Capture the cell that displays the provided text and extract its (x, y) central coordinate. 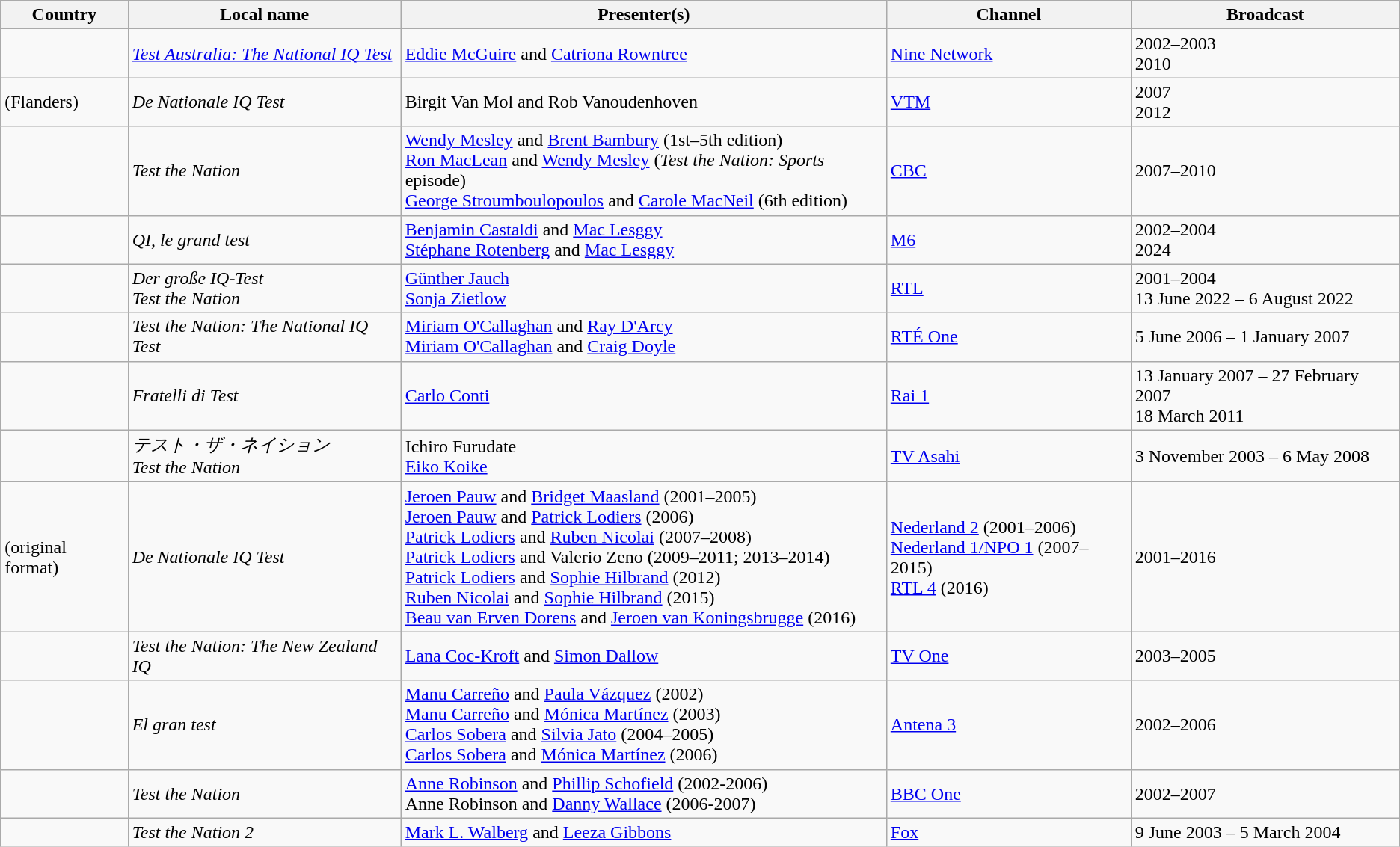
2003–2005 (1265, 656)
Country (64, 15)
Presenter(s) (643, 15)
El gran test (265, 725)
2002–20032010 (1265, 54)
Nine Network (1008, 54)
Nederland 2 (2001–2006) Nederland 1/NPO 1 (2007–2015) RTL 4 (2016) (1008, 557)
BBC One (1008, 794)
M6 (1008, 239)
RTL (1008, 289)
Birgit Van Mol and Rob Vanoudenhoven (643, 102)
Test the Nation 2 (265, 832)
Der große IQ-TestTest the Nation (265, 289)
2002–2007 (1265, 794)
2007–2010 (1265, 170)
Test Australia: The National IQ Test (265, 54)
Channel (1008, 15)
(original format) (64, 557)
20072012 (1265, 102)
Fratelli di Test (265, 395)
2002–2006 (1265, 725)
2001–200413 June 2022 – 6 August 2022 (1265, 289)
Lana Coc-Kroft and Simon Dallow (643, 656)
TV Asahi (1008, 456)
Anne Robinson and Phillip Schofield (2002-2006)Anne Robinson and Danny Wallace (2006-2007) (643, 794)
Rai 1 (1008, 395)
Broadcast (1265, 15)
Ichiro FurudateEiko Koike (643, 456)
13 January 2007 – 27 February 200718 March 2011 (1265, 395)
Test the Nation: The New Zealand IQ (265, 656)
RTÉ One (1008, 336)
(Flanders) (64, 102)
9 June 2003 – 5 March 2004 (1265, 832)
TV One (1008, 656)
2001–2016 (1265, 557)
2002–20042024 (1265, 239)
Eddie McGuire and Catriona Rowntree (643, 54)
Günther JauchSonja Zietlow (643, 289)
Mark L. Walberg and Leeza Gibbons (643, 832)
Test the Nation: The National IQ Test (265, 336)
Benjamin Castaldi and Mac LesggyStéphane Rotenberg and Mac Lesggy (643, 239)
CBC (1008, 170)
テスト・ザ・ネイションTest the Nation (265, 456)
5 June 2006 – 1 January 2007 (1265, 336)
Fox (1008, 832)
Miriam O'Callaghan and Ray D'ArcyMiriam O'Callaghan and Craig Doyle (643, 336)
Carlo Conti (643, 395)
QI, le grand test (265, 239)
3 November 2003 – 6 May 2008 (1265, 456)
Local name (265, 15)
VTM (1008, 102)
Antena 3 (1008, 725)
